Output the [X, Y] coordinate of the center of the cell containing the given text.  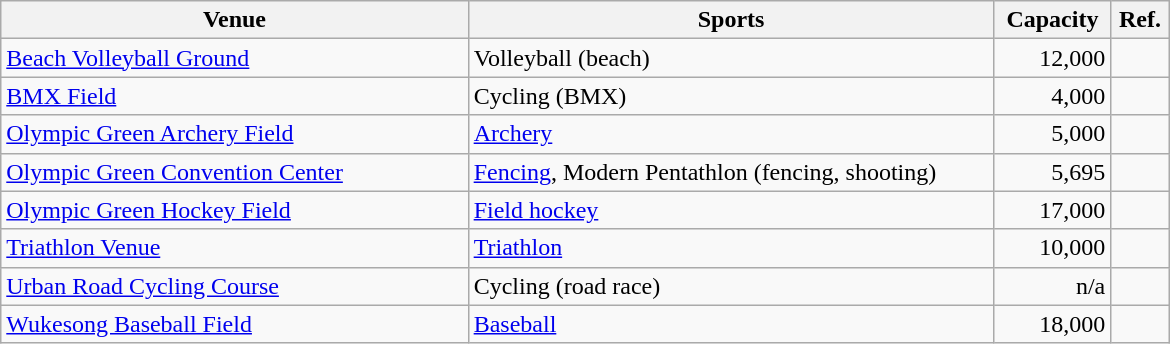
Archery [731, 134]
18,000 [1052, 324]
Ref. [1140, 20]
17,000 [1052, 210]
Sports [731, 20]
n/a [1052, 286]
Olympic Green Convention Center [234, 172]
Baseball [731, 324]
Triathlon [731, 248]
Volleyball (beach) [731, 58]
Venue [234, 20]
4,000 [1052, 96]
12,000 [1052, 58]
Beach Volleyball Ground [234, 58]
Field hockey [731, 210]
Urban Road Cycling Course [234, 286]
5,000 [1052, 134]
5,695 [1052, 172]
Olympic Green Hockey Field [234, 210]
BMX Field [234, 96]
Cycling (road race) [731, 286]
Triathlon Venue [234, 248]
Cycling (BMX) [731, 96]
10,000 [1052, 248]
Olympic Green Archery Field [234, 134]
Wukesong Baseball Field [234, 324]
Capacity [1052, 20]
Fencing, Modern Pentathlon (fencing, shooting) [731, 172]
